Locate the cell with the specified text and output its [x, y] center coordinate. 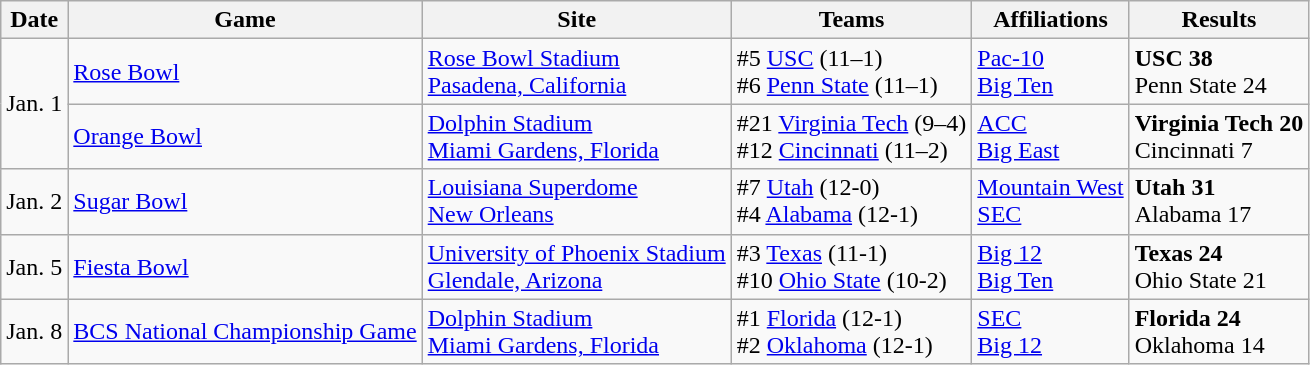
Orange Bowl [245, 136]
Jan. 5 [34, 266]
Big 12Big Ten [1050, 266]
#1 Florida (12-1)#2 Oklahoma (12-1) [852, 332]
Virginia Tech 20 Cincinnati 7 [1219, 136]
Sugar Bowl [245, 202]
Pac-10Big Ten [1050, 72]
Florida 24 Oklahoma 14 [1219, 332]
Mountain WestSEC [1050, 202]
Affiliations [1050, 20]
Site [576, 20]
ACCBig East [1050, 136]
BCS National Championship Game [245, 332]
Fiesta Bowl [245, 266]
Jan. 1 [34, 104]
SEC Big 12 [1050, 332]
Date [34, 20]
University of Phoenix StadiumGlendale, Arizona [576, 266]
Texas 24 Ohio State 21 [1219, 266]
Jan. 8 [34, 332]
#5 USC (11–1)#6 Penn State (11–1) [852, 72]
USC 38Penn State 24 [1219, 72]
Utah 31 Alabama 17 [1219, 202]
Game [245, 20]
Rose Bowl [245, 72]
Louisiana SuperdomeNew Orleans [576, 202]
Jan. 2 [34, 202]
Results [1219, 20]
Rose Bowl StadiumPasadena, California [576, 72]
#21 Virginia Tech (9–4)#12 Cincinnati (11–2) [852, 136]
#3 Texas (11-1)#10 Ohio State (10-2) [852, 266]
Teams [852, 20]
#7 Utah (12-0)#4 Alabama (12-1) [852, 202]
